Return the [x, y] coordinate for the center point of the cell that contains the specified text.  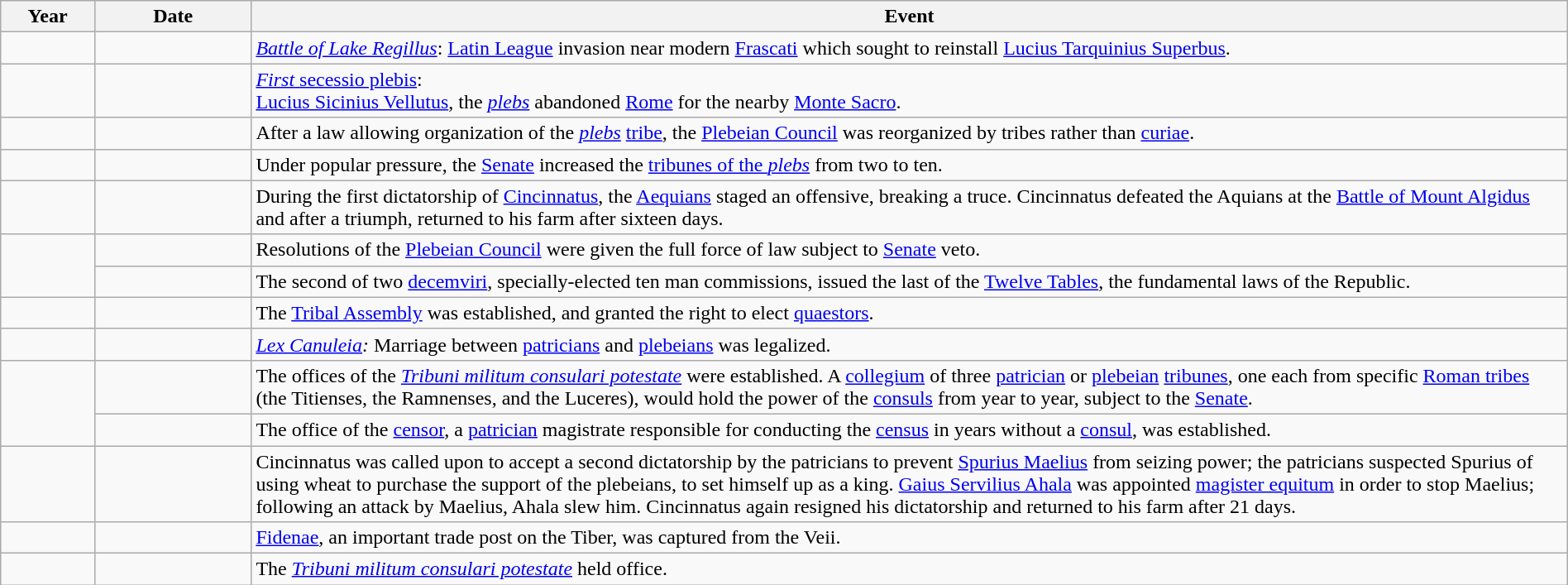
Fidenae, an important trade post on the Tiber, was captured from the Veii. [910, 538]
Date [172, 17]
After a law allowing organization of the plebs tribe, the Plebeian Council was reorganized by tribes rather than curiae. [910, 133]
The office of the censor, a patrician magistrate responsible for conducting the census in years without a consul, was established. [910, 429]
Lex Canuleia: Marriage between patricians and plebeians was legalized. [910, 344]
Battle of Lake Regillus: Latin League invasion near modern Frascati which sought to reinstall Lucius Tarquinius Superbus. [910, 48]
The second of two decemviri, specially-elected ten man commissions, issued the last of the Twelve Tables, the fundamental laws of the Republic. [910, 281]
Resolutions of the Plebeian Council were given the full force of law subject to Senate veto. [910, 250]
Event [910, 17]
First secessio plebis:Lucius Sicinius Vellutus, the plebs abandoned Rome for the nearby Monte Sacro. [910, 91]
The Tribuni militum consulari potestate held office. [910, 569]
Under popular pressure, the Senate increased the tribunes of the plebs from two to ten. [910, 165]
Year [48, 17]
The Tribal Assembly was established, and granted the right to elect quaestors. [910, 313]
